Find where the given text appears and provide that cell's center as [X, Y] coordinate. 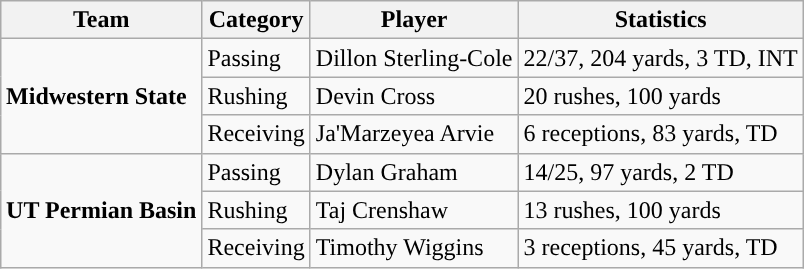
Midwestern State [102, 96]
14/25, 97 yards, 2 TD [660, 172]
6 receptions, 83 yards, TD [660, 134]
Dylan Graham [414, 172]
Timothy Wiggins [414, 248]
22/37, 204 yards, 3 TD, INT [660, 58]
Dillon Sterling-Cole [414, 58]
Ja'Marzeyea Arvie [414, 134]
13 rushes, 100 yards [660, 210]
Devin Cross [414, 96]
20 rushes, 100 yards [660, 96]
Statistics [660, 20]
Category [256, 20]
Player [414, 20]
Taj Crenshaw [414, 210]
3 receptions, 45 yards, TD [660, 248]
UT Permian Basin [102, 210]
Team [102, 20]
